For the text-containing cell, return its midpoint in (X, Y) coordinate format. 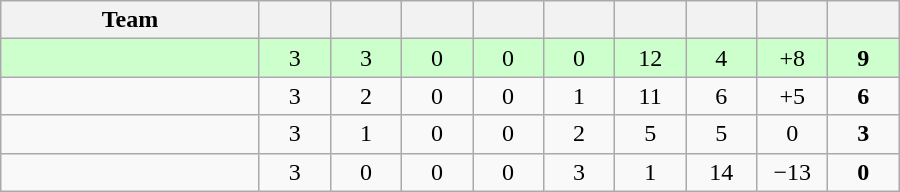
12 (650, 58)
+8 (792, 58)
+5 (792, 96)
−13 (792, 172)
11 (650, 96)
14 (722, 172)
9 (864, 58)
4 (722, 58)
Team (130, 20)
